Capture the cell that displays the provided text and extract its (x, y) central coordinate. 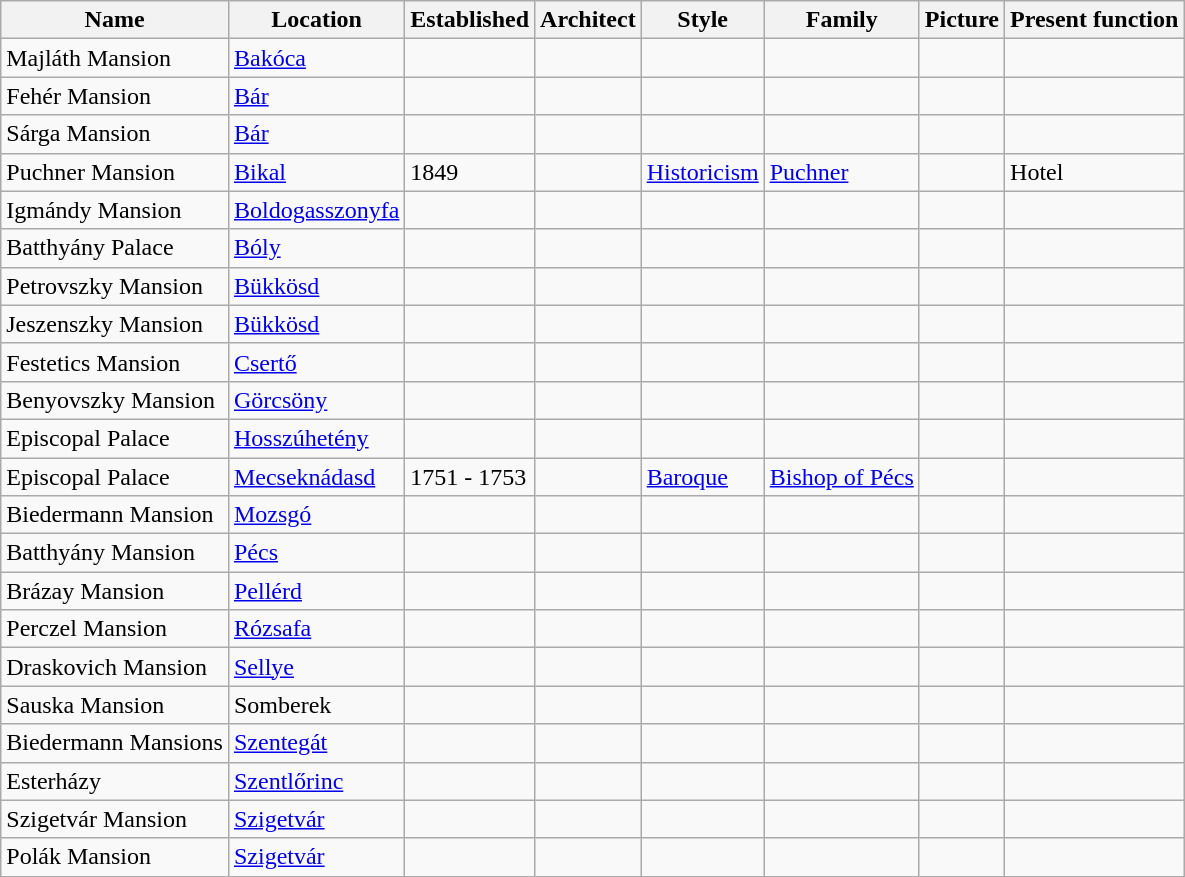
Sauska Mansion (115, 705)
Brázay Mansion (115, 591)
Festetics Mansion (115, 362)
Draskovich Mansion (115, 667)
Picture (962, 20)
Petrovszky Mansion (115, 286)
Benyovszky Mansion (115, 400)
Szentegát (316, 743)
Fehér Mansion (115, 96)
Bikal (316, 172)
Architect (588, 20)
Mozsgó (316, 515)
Pellérd (316, 591)
Hosszúhetény (316, 438)
Sellye (316, 667)
Somberek (316, 705)
Jeszenszky Mansion (115, 324)
Polák Mansion (115, 857)
Hotel (1094, 172)
Mecseknádasd (316, 477)
1751 - 1753 (470, 477)
Szentlőrinc (316, 781)
Sárga Mansion (115, 134)
Location (316, 20)
Esterházy (115, 781)
Szigetvár Mansion (115, 819)
Boldogasszonyfa (316, 210)
Bóly (316, 248)
Bishop of Pécs (842, 477)
Baroque (702, 477)
Bakóca (316, 58)
Csertő (316, 362)
1849 (470, 172)
Biedermann Mansion (115, 515)
Igmándy Mansion (115, 210)
Established (470, 20)
Name (115, 20)
Majláth Mansion (115, 58)
Görcsöny (316, 400)
Style (702, 20)
Puchner (842, 172)
Batthyány Mansion (115, 553)
Present function (1094, 20)
Biedermann Mansions (115, 743)
Pécs (316, 553)
Rózsafa (316, 629)
Batthyány Palace (115, 248)
Puchner Mansion (115, 172)
Perczel Mansion (115, 629)
Family (842, 20)
Historicism (702, 172)
